Detect which cell encompasses the target text, then output its [x, y] center coordinate. 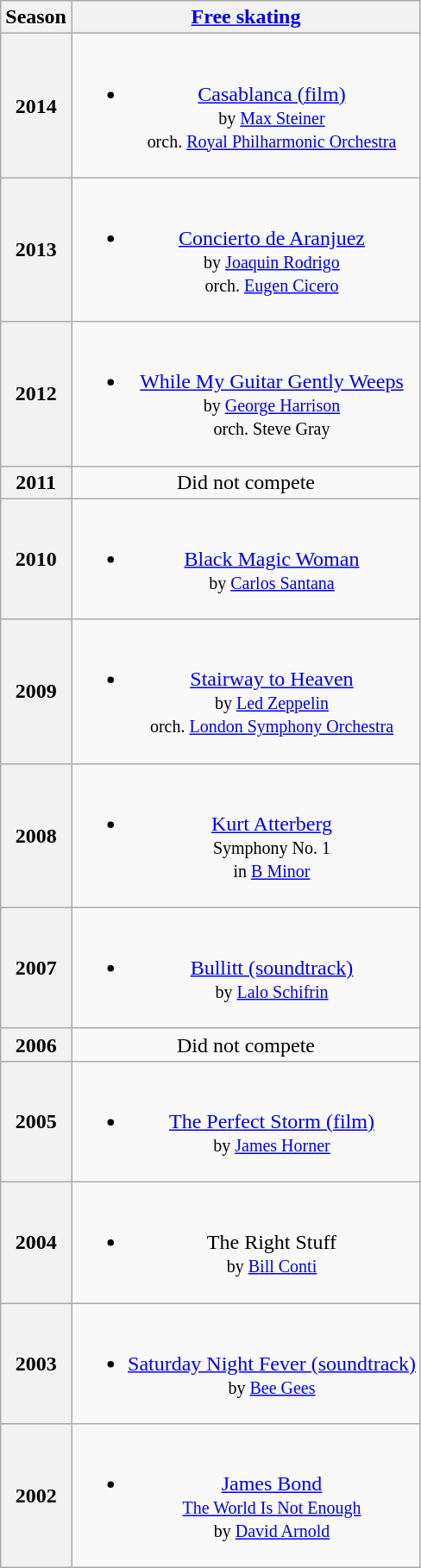
2014 [36, 105]
2009 [36, 692]
Kurt Atterberg Symphony No. 1 in B Minor [245, 835]
Free skating [245, 17]
Season [36, 17]
2006 [36, 1044]
2005 [36, 1121]
2011 [36, 482]
The Perfect Storm (film) by James Horner [245, 1121]
2003 [36, 1363]
2010 [36, 559]
2012 [36, 393]
Concierto de Aranjuez by Joaquin Rodrigo orch. Eugen Cicero [245, 250]
Bullitt (soundtrack) by Lalo Schifrin [245, 968]
2013 [36, 250]
Stairway to Heaven by Led Zeppelin orch. London Symphony Orchestra [245, 692]
2008 [36, 835]
2004 [36, 1242]
2007 [36, 968]
2002 [36, 1496]
Saturday Night Fever (soundtrack) by Bee Gees [245, 1363]
James Bond The World Is Not Enough by David Arnold [245, 1496]
Black Magic Woman by Carlos Santana [245, 559]
The Right Stuff by Bill Conti [245, 1242]
While My Guitar Gently Weeps by George Harrison orch. Steve Gray [245, 393]
Casablanca (film) by Max Steiner orch. Royal Philharmonic Orchestra [245, 105]
